Pinpoint the cell where the given text exists, returning its [X, Y] midpoint coordinate. 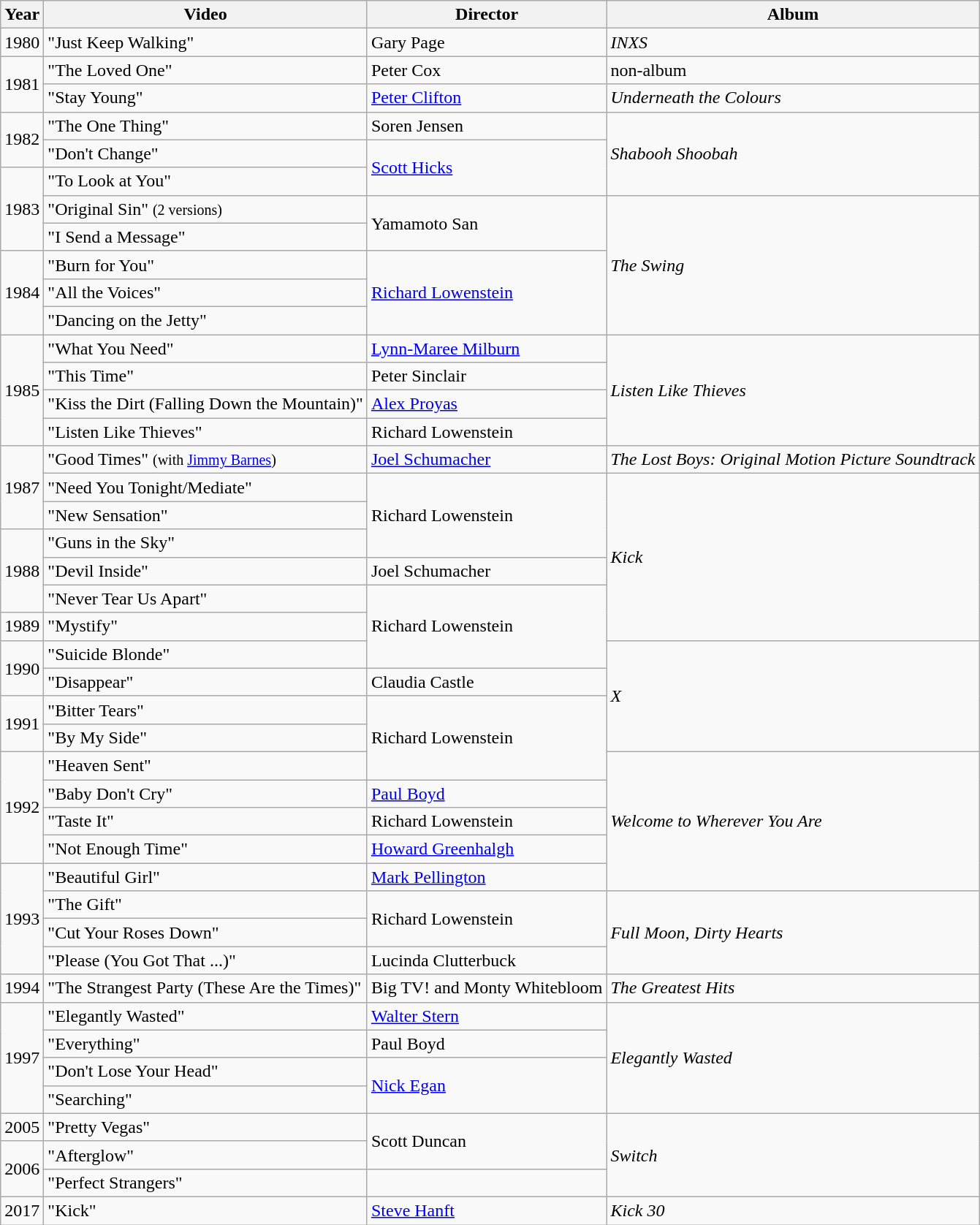
2006 [22, 1169]
1983 [22, 209]
"Taste It" [206, 822]
Welcome to Wherever You Are [793, 821]
"I Send a Message" [206, 237]
Lynn-Maree Milburn [487, 349]
"Good Times" (with Jimmy Barnes) [206, 460]
1990 [22, 668]
"This Time" [206, 376]
Big TV! and Monty Whitebloom [487, 988]
"Kick" [206, 1210]
"Perfect Strangers" [206, 1183]
Elegantly Wasted [793, 1058]
1991 [22, 724]
Underneath the Colours [793, 98]
1997 [22, 1058]
Peter Cox [487, 70]
Claudia Castle [487, 682]
Peter Sinclair [487, 376]
"Burn for You" [206, 265]
The Swing [793, 265]
"By My Side" [206, 737]
Album [793, 15]
"Afterglow" [206, 1155]
Kick 30 [793, 1210]
1993 [22, 919]
"Dancing on the Jetty" [206, 320]
"Listen Like Thieves" [206, 432]
Alex Proyas [487, 404]
"Just Keep Walking" [206, 42]
"Mystify" [206, 626]
"What You Need" [206, 349]
Kick [793, 557]
Video [206, 15]
Listen Like Thieves [793, 390]
Mark Pellington [487, 877]
Soren Jensen [487, 126]
"Beautiful Girl" [206, 877]
"Guns in the Sky" [206, 543]
"Everything" [206, 1044]
1984 [22, 292]
"Kiss the Dirt (Falling Down the Mountain)" [206, 404]
Director [487, 15]
"Never Tear Us Apart" [206, 599]
non-album [793, 70]
1989 [22, 626]
1988 [22, 571]
The Greatest Hits [793, 988]
Scott Duncan [487, 1141]
"Pretty Vegas" [206, 1127]
"Please (You Got That ...)" [206, 960]
INXS [793, 42]
"New Sensation" [206, 515]
"Elegantly Wasted" [206, 1016]
"Bitter Tears" [206, 710]
"Heaven Sent" [206, 765]
Shabooh Shoobah [793, 153]
Walter Stern [487, 1016]
1985 [22, 390]
"To Look at You" [206, 181]
Nick Egan [487, 1085]
1982 [22, 140]
Scott Hicks [487, 167]
2017 [22, 1210]
Steve Hanft [487, 1210]
Peter Clifton [487, 98]
"Original Sin" (2 versions) [206, 209]
The Lost Boys: Original Motion Picture Soundtrack [793, 460]
"Stay Young" [206, 98]
"Need You Tonight/Mediate" [206, 488]
Howard Greenhalgh [487, 849]
"Cut Your Roses Down" [206, 933]
"The Strangest Party (These Are the Times)" [206, 988]
Full Moon, Dirty Hearts [793, 933]
"The One Thing" [206, 126]
"Disappear" [206, 682]
"Searching" [206, 1099]
Year [22, 15]
Lucinda Clutterbuck [487, 960]
"Suicide Blonde" [206, 654]
"Don't Lose Your Head" [206, 1072]
1981 [22, 84]
1987 [22, 488]
"The Gift" [206, 905]
X [793, 696]
"The Loved One" [206, 70]
Switch [793, 1155]
1994 [22, 988]
"Don't Change" [206, 153]
Gary Page [487, 42]
"Devil Inside" [206, 571]
1980 [22, 42]
1992 [22, 807]
2005 [22, 1127]
"All the Voices" [206, 292]
"Not Enough Time" [206, 849]
Yamamoto San [487, 223]
"Baby Don't Cry" [206, 793]
